Extract the (X, Y) coordinate from the center of the cell holding the provided text.  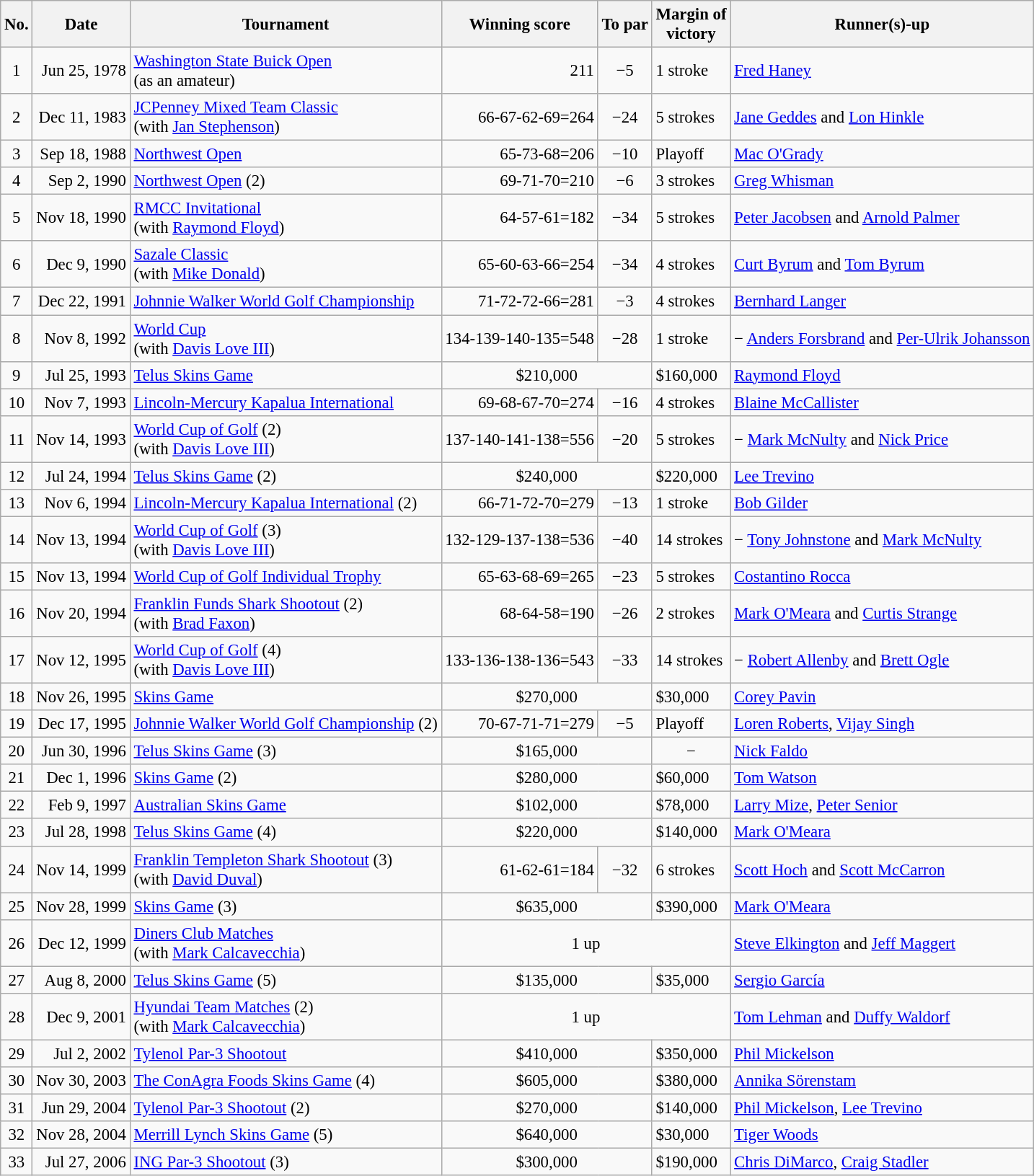
Lincoln-Mercury Kapalua International (2) (286, 503)
$605,000 (547, 1081)
$350,000 (691, 1053)
134-139-140-135=548 (519, 339)
Loren Roberts, Vijay Singh (883, 724)
Mac O'Grady (883, 154)
Jane Geddes and Lon Hinkle (883, 117)
64-57-61=182 (519, 218)
6 (17, 264)
Nov 28, 1999 (81, 906)
Raymond Floyd (883, 375)
−33 (624, 660)
8 (17, 339)
World Cup(with Davis Love III) (286, 339)
19 (17, 724)
Telus Skins Game (5) (286, 980)
Nov 28, 2004 (81, 1135)
Phil Mickelson (883, 1053)
65-73-68=206 (519, 154)
Bob Gilder (883, 503)
$135,000 (547, 980)
Dec 9, 1990 (81, 264)
−32 (624, 870)
Jun 29, 2004 (81, 1108)
−13 (624, 503)
18 (17, 697)
Margin ofvictory (691, 25)
Sep 2, 1990 (81, 181)
7 (17, 301)
Runner(s)-up (883, 25)
Blaine McCallister (883, 402)
15 (17, 577)
Nov 8, 1992 (81, 339)
Hyundai Team Matches (2)(with Mark Calcavecchia) (286, 1017)
Chris DiMarco, Craig Stadler (883, 1162)
Nov 14, 1999 (81, 870)
20 (17, 751)
21 (17, 778)
ING Par-3 Shootout (3) (286, 1162)
132-129-137-138=536 (519, 539)
Sergio García (883, 980)
71-72-72-66=281 (519, 301)
Costantino Rocca (883, 577)
Dec 11, 1983 (81, 117)
Jul 25, 1993 (81, 375)
6 strokes (691, 870)
Greg Whisman (883, 181)
66-67-62-69=264 (519, 117)
13 (17, 503)
Telus Skins Game (2) (286, 476)
Feb 9, 1997 (81, 805)
61-62-61=184 (519, 870)
Date (81, 25)
5 (17, 218)
11 (17, 438)
66-71-72-70=279 (519, 503)
The ConAgra Foods Skins Game (4) (286, 1081)
Tom Lehman and Duffy Waldorf (883, 1017)
Diners Club Matches(with Mark Calcavecchia) (286, 943)
World Cup of Golf (4)(with Davis Love III) (286, 660)
26 (17, 943)
Skins Game (286, 697)
$165,000 (547, 751)
70-67-71-71=279 (519, 724)
Dec 1, 1996 (81, 778)
Jun 25, 1978 (81, 71)
Tylenol Par-3 Shootout (2) (286, 1108)
68-64-58=190 (519, 613)
Nick Faldo (883, 751)
2 (17, 117)
Jul 2, 2002 (81, 1053)
−40 (624, 539)
Lee Trevino (883, 476)
9 (17, 375)
Bernhard Langer (883, 301)
Jun 30, 1996 (81, 751)
Mark O'Meara and Curtis Strange (883, 613)
3 strokes (691, 181)
27 (17, 980)
Jul 24, 1994 (81, 476)
Steve Elkington and Jeff Maggert (883, 943)
2 strokes (691, 613)
Dec 22, 1991 (81, 301)
−28 (624, 339)
65-60-63-66=254 (519, 264)
69-68-67-70=274 (519, 402)
33 (17, 1162)
29 (17, 1053)
$240,000 (547, 476)
Nov 30, 2003 (81, 1081)
22 (17, 805)
31 (17, 1108)
Nov 6, 1994 (81, 503)
12 (17, 476)
Dec 12, 1999 (81, 943)
Larry Mize, Peter Senior (883, 805)
Nov 18, 1990 (81, 218)
$102,000 (547, 805)
$280,000 (547, 778)
24 (17, 870)
30 (17, 1081)
Sep 18, 1988 (81, 154)
Corey Pavin (883, 697)
Tiger Woods (883, 1135)
World Cup of Golf (2)(with Davis Love III) (286, 438)
14 (17, 539)
Sazale Classic(with Mike Donald) (286, 264)
69-71-70=210 (519, 181)
Merrill Lynch Skins Game (5) (286, 1135)
Tournament (286, 25)
World Cup of Golf (3)(with Davis Love III) (286, 539)
Peter Jacobsen and Arnold Palmer (883, 218)
$635,000 (547, 906)
Winning score (519, 25)
17 (17, 660)
RMCC Invitational(with Raymond Floyd) (286, 218)
Telus Skins Game (4) (286, 833)
65-63-68-69=265 (519, 577)
Fred Haney (883, 71)
Washington State Buick Open(as an amateur) (286, 71)
10 (17, 402)
Nov 20, 1994 (81, 613)
133-136-138-136=543 (519, 660)
− Anders Forsbrand and Per-Ulrik Johansson (883, 339)
No. (17, 25)
137-140-141-138=556 (519, 438)
−6 (624, 181)
Jul 27, 2006 (81, 1162)
−23 (624, 577)
32 (17, 1135)
Lincoln-Mercury Kapalua International (286, 402)
Australian Skins Game (286, 805)
− Tony Johnstone and Mark McNulty (883, 539)
$190,000 (691, 1162)
23 (17, 833)
− (691, 751)
Annika Sörenstam (883, 1081)
$35,000 (691, 980)
Phil Mickelson, Lee Trevino (883, 1108)
Johnnie Walker World Golf Championship (286, 301)
$410,000 (547, 1053)
−24 (624, 117)
−20 (624, 438)
1 (17, 71)
$78,000 (691, 805)
16 (17, 613)
$380,000 (691, 1081)
25 (17, 906)
$390,000 (691, 906)
−26 (624, 613)
211 (519, 71)
− Mark McNulty and Nick Price (883, 438)
Telus Skins Game (3) (286, 751)
−16 (624, 402)
Nov 14, 1993 (81, 438)
28 (17, 1017)
−10 (624, 154)
Franklin Templeton Shark Shootout (3)(with David Duval) (286, 870)
$300,000 (547, 1162)
Franklin Funds Shark Shootout (2)(with Brad Faxon) (286, 613)
Northwest Open (2) (286, 181)
Nov 7, 1993 (81, 402)
$640,000 (547, 1135)
4 (17, 181)
3 (17, 154)
Dec 17, 1995 (81, 724)
World Cup of Golf Individual Trophy (286, 577)
Nov 26, 1995 (81, 697)
Nov 12, 1995 (81, 660)
Tylenol Par-3 Shootout (286, 1053)
Skins Game (3) (286, 906)
Aug 8, 2000 (81, 980)
Telus Skins Game (286, 375)
$210,000 (547, 375)
$60,000 (691, 778)
Curt Byrum and Tom Byrum (883, 264)
Jul 28, 1998 (81, 833)
Scott Hoch and Scott McCarron (883, 870)
Tom Watson (883, 778)
− Robert Allenby and Brett Ogle (883, 660)
To par (624, 25)
Johnnie Walker World Golf Championship (2) (286, 724)
JCPenney Mixed Team Classic(with Jan Stephenson) (286, 117)
−3 (624, 301)
Northwest Open (286, 154)
Dec 9, 2001 (81, 1017)
Skins Game (2) (286, 778)
$160,000 (691, 375)
